Extract the (x, y) coordinate from the center of the cell holding the provided text.  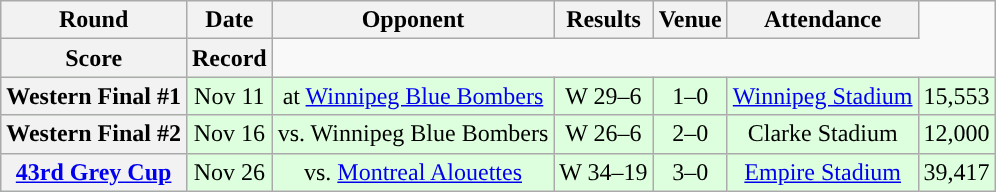
Clarke Stadium (822, 134)
39,417 (956, 172)
Opponent (413, 20)
vs. Winnipeg Blue Bombers (413, 134)
Nov 11 (229, 96)
Record (229, 58)
Winnipeg Stadium (822, 96)
Attendance (822, 20)
Western Final #1 (94, 96)
Results (604, 20)
Nov 26 (229, 172)
W 29–6 (604, 96)
Score (94, 58)
15,553 (956, 96)
2–0 (690, 134)
12,000 (956, 134)
3–0 (690, 172)
Venue (690, 20)
at Winnipeg Blue Bombers (413, 96)
W 34–19 (604, 172)
Empire Stadium (822, 172)
43rd Grey Cup (94, 172)
vs. Montreal Alouettes (413, 172)
1–0 (690, 96)
Round (94, 20)
Nov 16 (229, 134)
Date (229, 20)
Western Final #2 (94, 134)
W 26–6 (604, 134)
